Extract the (x, y) coordinate from the center of the cell holding the provided text.  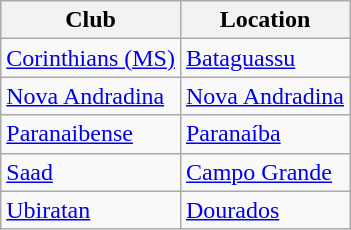
Location (264, 20)
Bataguassu (264, 58)
Ubiratan (91, 210)
Club (91, 20)
Paranaíba (264, 134)
Saad (91, 172)
Paranaibense (91, 134)
Corinthians (MS) (91, 58)
Dourados (264, 210)
Campo Grande (264, 172)
